Scan for the cell matching the given text and deliver its (x, y) coordinate at center. 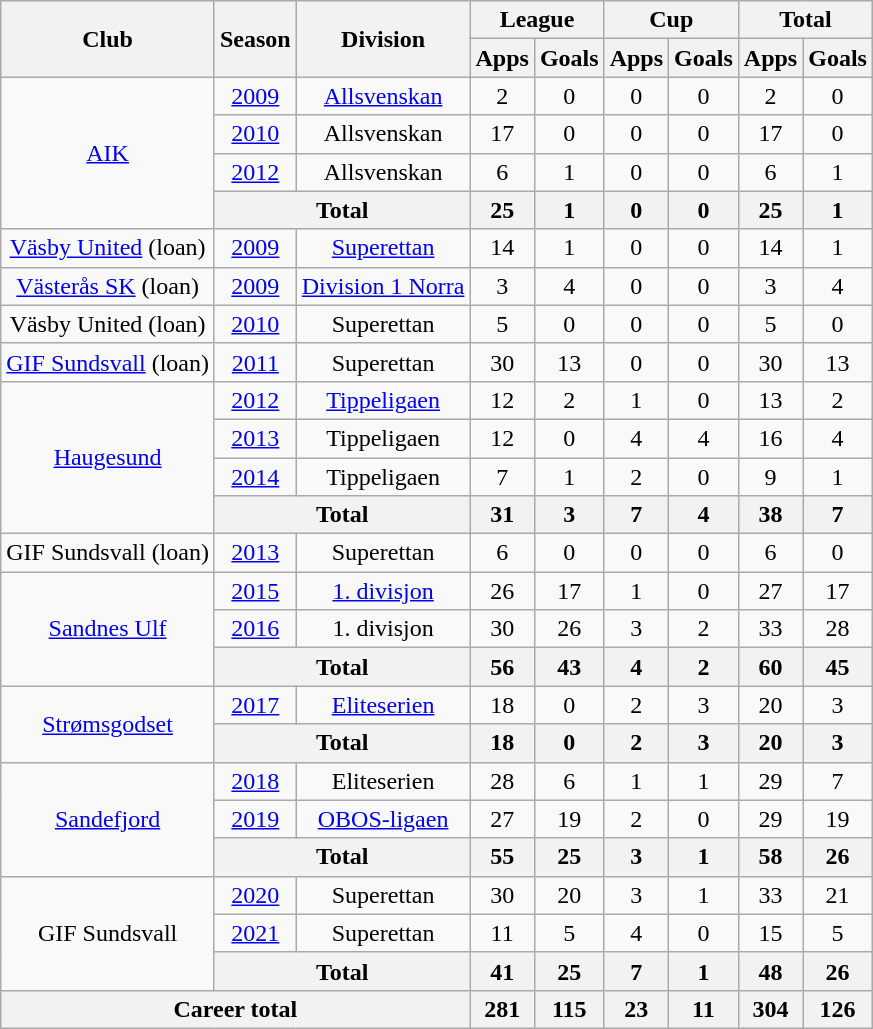
Haugesund (108, 457)
2014 (255, 477)
31 (502, 515)
23 (636, 1009)
GIF Sundsvall (108, 933)
2017 (255, 705)
2020 (255, 895)
55 (502, 857)
2016 (255, 629)
115 (569, 1009)
Division (383, 39)
15 (770, 933)
2019 (255, 819)
Västerås SK (loan) (108, 286)
AIK (108, 153)
2011 (255, 362)
304 (770, 1009)
16 (770, 438)
Strømsgodset (108, 724)
2018 (255, 781)
Club (108, 39)
Sandefjord (108, 819)
41 (502, 971)
56 (502, 667)
9 (770, 477)
281 (502, 1009)
126 (838, 1009)
43 (569, 667)
45 (838, 667)
League (537, 20)
Career total (236, 1009)
60 (770, 667)
2015 (255, 591)
Sandnes Ulf (108, 629)
48 (770, 971)
Season (255, 39)
58 (770, 857)
2021 (255, 933)
Division 1 Norra (383, 286)
OBOS-ligaen (383, 819)
21 (838, 895)
Cup (671, 20)
38 (770, 515)
